Determine the (X, Y) coordinate at the center of the cell enclosing the given text.  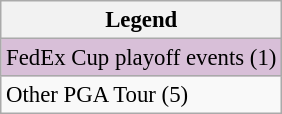
FedEx Cup playoff events (1) (142, 58)
Other PGA Tour (5) (142, 95)
Legend (142, 20)
